Capture the cell that displays the provided text and extract its (x, y) central coordinate. 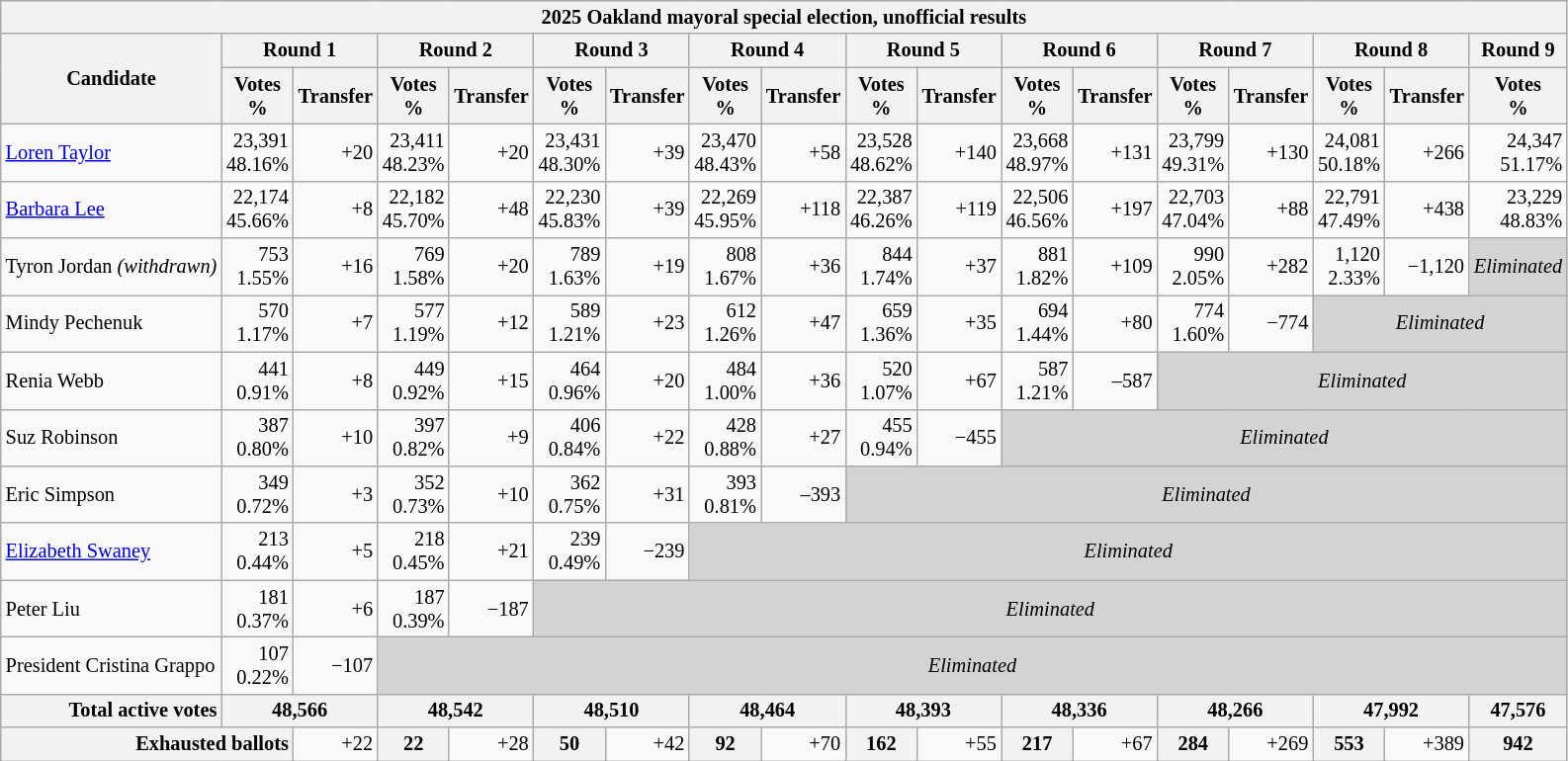
23,79949.31% (1192, 152)
+27 (803, 438)
+130 (1271, 152)
−239 (647, 551)
47,992 (1391, 711)
22,38746.26% (882, 210)
553 (1349, 744)
+131 (1115, 152)
8441.74% (882, 267)
4490.92% (413, 380)
5871.21% (1038, 380)
3970.82% (413, 438)
Round 6 (1080, 50)
+48 (490, 210)
+3 (336, 494)
+9 (490, 438)
3620.75% (569, 494)
+47 (803, 323)
22,50646.56% (1038, 210)
2130.44% (257, 551)
Round 9 (1519, 50)
+140 (959, 152)
–587 (1115, 380)
23,66848.97% (1038, 152)
+19 (647, 267)
Round 7 (1235, 50)
President Cristina Grappo (111, 665)
7691.58% (413, 267)
23,43148.30% (569, 152)
3870.80% (257, 438)
48,393 (923, 711)
Eric Simpson (111, 494)
Round 2 (456, 50)
+389 (1428, 744)
47,576 (1519, 711)
23,52848.62% (882, 152)
48,336 (1080, 711)
+80 (1115, 323)
92 (726, 744)
+70 (803, 744)
22,17445.66% (257, 210)
−187 (490, 609)
+119 (959, 210)
5771.19% (413, 323)
Round 5 (923, 50)
24,34751.17% (1519, 152)
+37 (959, 267)
+21 (490, 551)
284 (1192, 744)
48,510 (612, 711)
Renia Webb (111, 380)
22,70347.04% (1192, 210)
4640.96% (569, 380)
−107 (336, 665)
7891.63% (569, 267)
4410.91% (257, 380)
22,18245.70% (413, 210)
48,464 (767, 711)
48,542 (456, 711)
3930.81% (726, 494)
23,39148.16% (257, 152)
+118 (803, 210)
2390.49% (569, 551)
Suz Robinson (111, 438)
Mindy Pechenuk (111, 323)
48,266 (1235, 711)
942 (1519, 744)
−455 (959, 438)
Tyron Jordan (withdrawn) (111, 267)
+12 (490, 323)
+31 (647, 494)
22,26945.95% (726, 210)
+109 (1115, 267)
23,22948.83% (1519, 210)
4841.00% (726, 380)
22,23045.83% (569, 210)
5891.21% (569, 323)
+35 (959, 323)
+88 (1271, 210)
+438 (1428, 210)
5201.07% (882, 380)
1810.37% (257, 609)
Elizabeth Swaney (111, 551)
–393 (803, 494)
217 (1038, 744)
22,79147.49% (1349, 210)
+7 (336, 323)
Round 1 (300, 50)
7531.55% (257, 267)
3490.72% (257, 494)
6121.26% (726, 323)
2025 Oakland mayoral special election, unofficial results (784, 17)
+269 (1271, 744)
Loren Taylor (111, 152)
Total active votes (111, 711)
+6 (336, 609)
9902.05% (1192, 267)
Peter Liu (111, 609)
+5 (336, 551)
7741.60% (1192, 323)
6941.44% (1038, 323)
5701.17% (257, 323)
−1,120 (1428, 267)
24,08150.18% (1349, 152)
Round 3 (612, 50)
23,41148.23% (413, 152)
1,1202.33% (1349, 267)
−774 (1271, 323)
162 (882, 744)
50 (569, 744)
4280.88% (726, 438)
6591.36% (882, 323)
23,47048.43% (726, 152)
2180.45% (413, 551)
+58 (803, 152)
+197 (1115, 210)
+28 (490, 744)
Round 4 (767, 50)
4060.84% (569, 438)
8081.67% (726, 267)
4550.94% (882, 438)
+55 (959, 744)
+266 (1428, 152)
Candidate (111, 79)
1870.39% (413, 609)
1070.22% (257, 665)
8811.82% (1038, 267)
+16 (336, 267)
22 (413, 744)
Barbara Lee (111, 210)
48,566 (300, 711)
3520.73% (413, 494)
Exhausted ballots (147, 744)
+282 (1271, 267)
+15 (490, 380)
+42 (647, 744)
+23 (647, 323)
Round 8 (1391, 50)
